Pinpoint the cell where the given text exists, returning its (X, Y) midpoint coordinate. 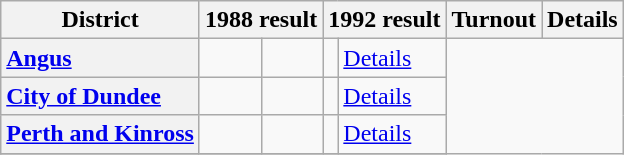
Turnout (494, 20)
Angus (100, 58)
1988 result (260, 20)
District (100, 20)
City of Dundee (100, 96)
1992 result (384, 20)
Perth and Kinross (100, 134)
